Find where the given text appears and provide that cell's center as (X, Y) coordinate. 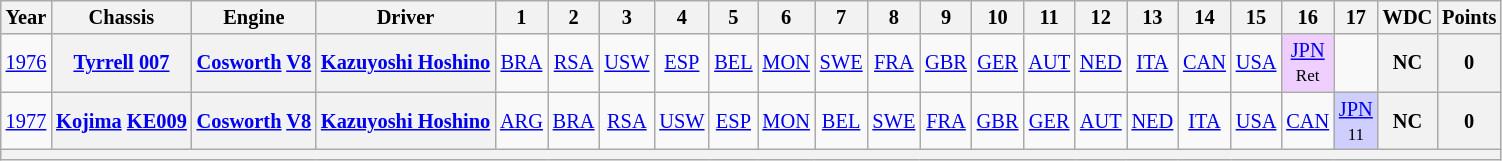
15 (1256, 17)
Kojima KE009 (122, 121)
7 (842, 17)
5 (733, 17)
12 (1101, 17)
8 (894, 17)
Driver (406, 17)
Engine (254, 17)
13 (1153, 17)
Tyrrell 007 (122, 63)
14 (1204, 17)
1976 (26, 63)
6 (786, 17)
16 (1308, 17)
3 (626, 17)
1 (522, 17)
1977 (26, 121)
11 (1049, 17)
Year (26, 17)
JPNRet (1308, 63)
17 (1356, 17)
4 (682, 17)
2 (574, 17)
9 (946, 17)
JPN11 (1356, 121)
WDC (1408, 17)
Chassis (122, 17)
ARG (522, 121)
10 (998, 17)
Points (1469, 17)
